Determine the (x, y) coordinate at the center of the cell enclosing the given text.  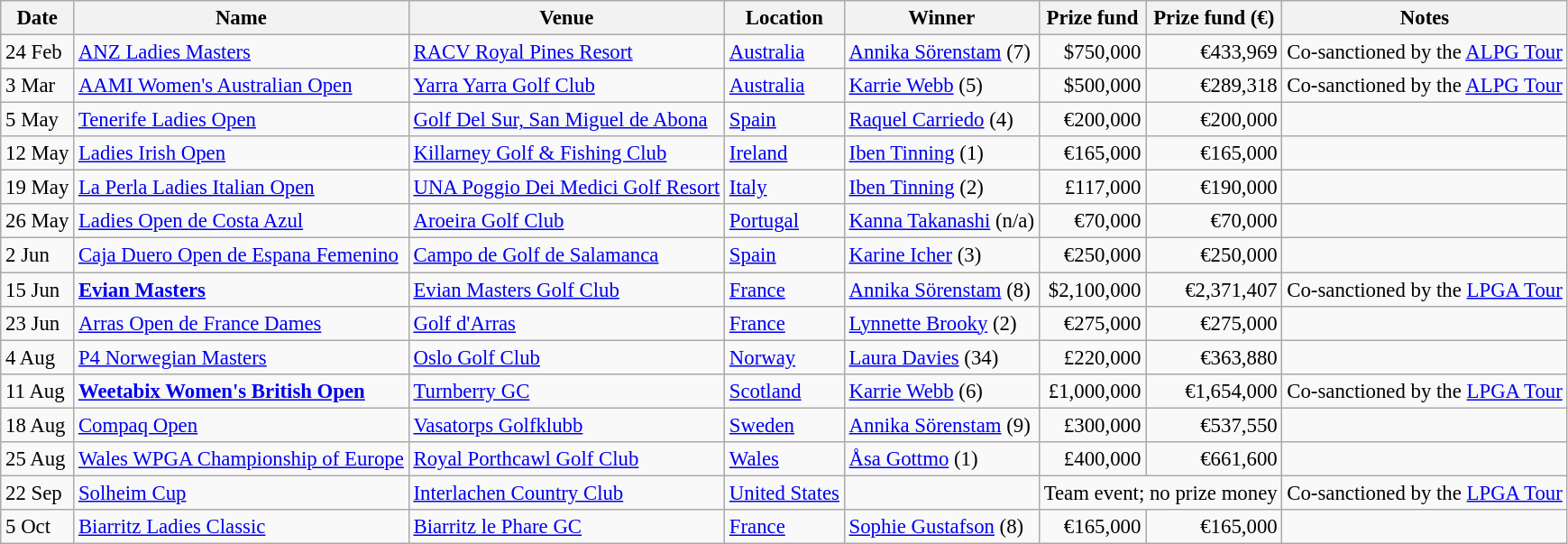
P4 Norwegian Masters (242, 357)
Annika Sörenstam (9) (941, 425)
UNA Poggio Dei Medici Golf Resort (566, 188)
Wales (784, 459)
Norway (784, 357)
Name (242, 18)
4 Aug (38, 357)
£117,000 (1092, 188)
5 May (38, 120)
Kanna Takanashi (n/a) (941, 221)
£400,000 (1092, 459)
2 Jun (38, 255)
12 May (38, 153)
United States (784, 493)
Oslo Golf Club (566, 357)
€661,600 (1214, 459)
5 Oct (38, 527)
€289,318 (1214, 86)
Åsa Gottmo (1) (941, 459)
Ladies Irish Open (242, 153)
23 Jun (38, 323)
€433,969 (1214, 52)
Turnberry GC (566, 391)
24 Feb (38, 52)
Lynnette Brooky (2) (941, 323)
Laura Davies (34) (941, 357)
€2,371,407 (1214, 290)
Italy (784, 188)
€190,000 (1214, 188)
Raquel Carriedo (4) (941, 120)
Royal Porthcawl Golf Club (566, 459)
Yarra Yarra Golf Club (566, 86)
€537,550 (1214, 425)
AAMI Women's Australian Open (242, 86)
Evian Masters (242, 290)
Killarney Golf & Fishing Club (566, 153)
$750,000 (1092, 52)
£220,000 (1092, 357)
Sweden (784, 425)
Winner (941, 18)
Location (784, 18)
Iben Tinning (2) (941, 188)
18 Aug (38, 425)
Evian Masters Golf Club (566, 290)
Karrie Webb (5) (941, 86)
Arras Open de France Dames (242, 323)
Tenerife Ladies Open (242, 120)
Ladies Open de Costa Azul (242, 221)
Aroeira Golf Club (566, 221)
Notes (1425, 18)
Date (38, 18)
3 Mar (38, 86)
RACV Royal Pines Resort (566, 52)
Golf Del Sur, San Miguel de Abona (566, 120)
Sophie Gustafson (8) (941, 527)
Scotland (784, 391)
Solheim Cup (242, 493)
Venue (566, 18)
Biarritz le Phare GC (566, 527)
Team event; no prize money (1160, 493)
Annika Sörenstam (7) (941, 52)
Karrie Webb (6) (941, 391)
Campo de Golf de Salamanca (566, 255)
Interlachen Country Club (566, 493)
La Perla Ladies Italian Open (242, 188)
Iben Tinning (1) (941, 153)
Golf d'Arras (566, 323)
$500,000 (1092, 86)
£300,000 (1092, 425)
Weetabix Women's British Open (242, 391)
ANZ Ladies Masters (242, 52)
Prize fund (1092, 18)
€363,880 (1214, 357)
£1,000,000 (1092, 391)
22 Sep (38, 493)
19 May (38, 188)
Karine Icher (3) (941, 255)
Wales WPGA Championship of Europe (242, 459)
Biarritz Ladies Classic (242, 527)
25 Aug (38, 459)
Caja Duero Open de Espana Femenino (242, 255)
Prize fund (€) (1214, 18)
Ireland (784, 153)
11 Aug (38, 391)
$2,100,000 (1092, 290)
Vasatorps Golfklubb (566, 425)
15 Jun (38, 290)
Annika Sörenstam (8) (941, 290)
Compaq Open (242, 425)
€1,654,000 (1214, 391)
26 May (38, 221)
Portugal (784, 221)
